Determine the (x, y) coordinate at the center of the cell enclosing the given text.  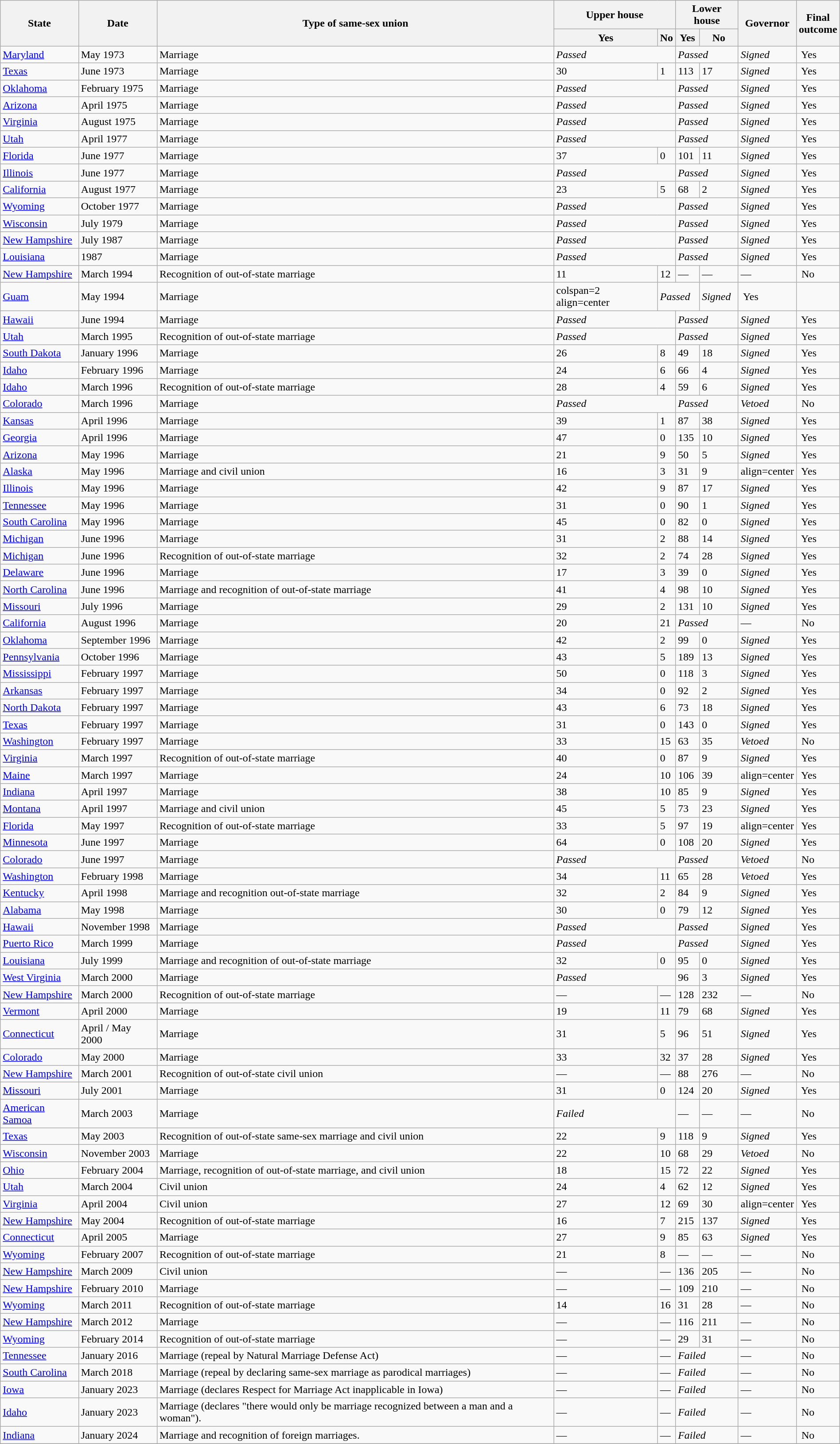
May 1998 (118, 910)
October 1977 (118, 206)
April / May 2000 (118, 1034)
March 1994 (118, 274)
July 1987 (118, 240)
November 2003 (118, 1153)
Delaware (39, 573)
Montana (39, 809)
April 2005 (118, 1237)
Ohio (39, 1170)
Alaska (39, 471)
Lower house (707, 15)
January 2016 (118, 1356)
February 1998 (118, 876)
Maryland (39, 55)
Upper house (615, 15)
March 2003 (118, 1113)
116 (688, 1322)
13 (719, 657)
August 1977 (118, 189)
Maine (39, 775)
November 1998 (118, 927)
American Samoa (39, 1113)
232 (719, 994)
April 2000 (118, 1011)
March 2011 (118, 1305)
69 (688, 1204)
May 2000 (118, 1057)
Marriage, recognition of out-of-state marriage, and civil union (355, 1170)
Marriage and recognition out-of-state marriage (355, 893)
July 2001 (118, 1091)
May 1994 (118, 297)
June 1994 (118, 320)
106 (688, 775)
92 (688, 691)
72 (688, 1170)
May 1997 (118, 826)
108 (688, 843)
April 1975 (118, 105)
February 1975 (118, 88)
7 (666, 1221)
Iowa (39, 1389)
February 2010 (118, 1288)
March 2001 (118, 1074)
74 (688, 556)
215 (688, 1221)
February 2004 (118, 1170)
65 (688, 876)
Mississippi (39, 674)
Puerto Rico (39, 944)
51 (719, 1034)
July 1979 (118, 223)
Kentucky (39, 893)
April 1977 (118, 139)
Guam (39, 297)
May 2004 (118, 1221)
colspan=2 align=center (606, 297)
February 2014 (118, 1339)
May 1973 (118, 55)
137 (719, 1221)
205 (719, 1271)
April 1998 (118, 893)
99 (688, 640)
State (39, 23)
January 1996 (118, 353)
Marriage and recognition of foreign marriages. (355, 1435)
Governor (767, 23)
210 (719, 1288)
April 2004 (118, 1204)
June 1973 (118, 71)
40 (606, 758)
26 (606, 353)
189 (688, 657)
131 (688, 606)
Recognition of out-of-state same-sex marriage and civil union (355, 1136)
Marriage (repeal by declaring same-sex marriage as parodical marriages) (355, 1373)
124 (688, 1091)
62 (688, 1187)
64 (606, 843)
Vermont (39, 1011)
September 1996 (118, 640)
October 1996 (118, 657)
Date (118, 23)
Marriage (declares "there would only be marriage recognized between a man and a woman"). (355, 1412)
Marriage (repeal by Natural Marriage Defense Act) (355, 1356)
66 (688, 370)
41 (606, 589)
101 (688, 156)
98 (688, 589)
128 (688, 994)
Recognition of out-of-state civil union (355, 1074)
Pennsylvania (39, 657)
January 2024 (118, 1435)
135 (688, 437)
February 2007 (118, 1254)
59 (688, 387)
Kansas (39, 421)
35 (719, 741)
49 (688, 353)
Minnesota (39, 843)
Arkansas (39, 691)
March 2018 (118, 1373)
August 1996 (118, 623)
March 1999 (118, 944)
March 2009 (118, 1271)
South Dakota (39, 353)
95 (688, 960)
July 1999 (118, 960)
Type of same-sex union (355, 23)
82 (688, 522)
47 (606, 437)
90 (688, 505)
211 (719, 1322)
84 (688, 893)
March 1995 (118, 336)
136 (688, 1271)
March 2004 (118, 1187)
March 2012 (118, 1322)
West Virginia (39, 977)
Marriage (declares Respect for Marriage Act inapplicable in Iowa) (355, 1389)
1987 (118, 257)
113 (688, 71)
Georgia (39, 437)
February 1996 (118, 370)
Finaloutcome (818, 23)
North Dakota (39, 707)
276 (719, 1074)
July 1996 (118, 606)
109 (688, 1288)
North Carolina (39, 589)
May 2003 (118, 1136)
August 1975 (118, 122)
143 (688, 724)
97 (688, 826)
Alabama (39, 910)
